Pinpoint the cell where the given text exists, returning its (X, Y) midpoint coordinate. 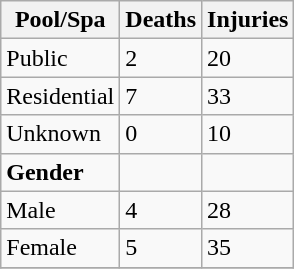
Female (60, 248)
Deaths (161, 20)
4 (161, 210)
20 (248, 58)
35 (248, 248)
Male (60, 210)
Residential (60, 96)
7 (161, 96)
Injuries (248, 20)
Public (60, 58)
10 (248, 134)
33 (248, 96)
2 (161, 58)
5 (161, 248)
0 (161, 134)
Pool/Spa (60, 20)
28 (248, 210)
Gender (60, 172)
Unknown (60, 134)
